Find where the given text appears and provide that cell's center as (x, y) coordinate. 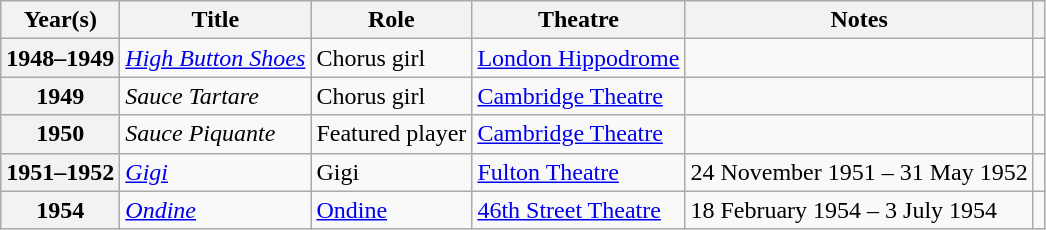
1949 (60, 96)
46th Street Theatre (578, 210)
Title (216, 20)
London Hippodrome (578, 58)
Year(s) (60, 20)
Featured player (392, 134)
Notes (859, 20)
1950 (60, 134)
1951–1952 (60, 172)
Sauce Tartare (216, 96)
High Button Shoes (216, 58)
24 November 1951 – 31 May 1952 (859, 172)
18 February 1954 – 3 July 1954 (859, 210)
Theatre (578, 20)
Role (392, 20)
Fulton Theatre (578, 172)
Sauce Piquante (216, 134)
1954 (60, 210)
1948–1949 (60, 58)
